Extract the (x, y) coordinate from the center of the cell holding the provided text.  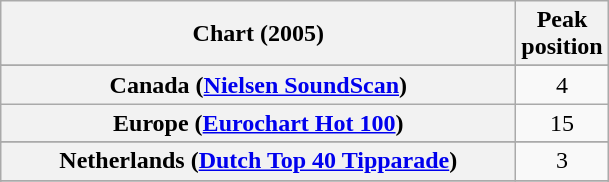
15 (562, 123)
Chart (2005) (258, 34)
4 (562, 85)
Canada (Nielsen SoundScan) (258, 85)
3 (562, 161)
Peakposition (562, 34)
Europe (Eurochart Hot 100) (258, 123)
Netherlands (Dutch Top 40 Tipparade) (258, 161)
